Detect which cell encompasses the target text, then output its (X, Y) center coordinate. 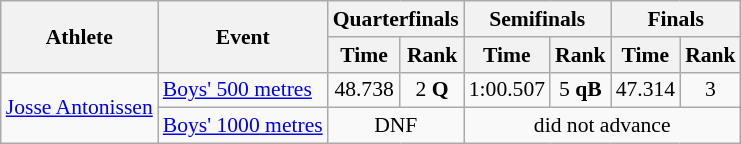
48.738 (364, 90)
Finals (676, 19)
did not advance (602, 126)
Quarterfinals (396, 19)
Semifinals (538, 19)
Josse Antonissen (80, 108)
Boys' 1000 metres (243, 126)
Boys' 500 metres (243, 90)
47.314 (646, 90)
2 Q (432, 90)
DNF (396, 126)
Event (243, 36)
3 (710, 90)
1:00.507 (507, 90)
5 qB (580, 90)
Athlete (80, 36)
